Return [X, Y] of the center of cell containing provided text 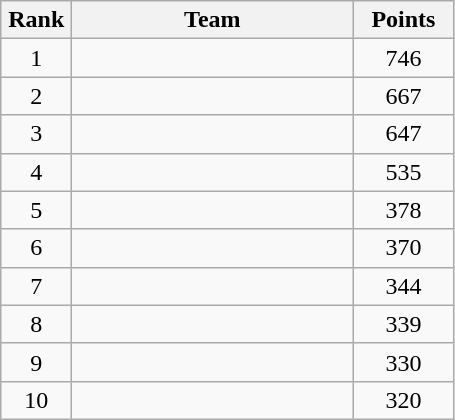
1 [36, 58]
344 [404, 286]
378 [404, 210]
667 [404, 96]
370 [404, 248]
3 [36, 134]
9 [36, 362]
Rank [36, 20]
320 [404, 400]
647 [404, 134]
10 [36, 400]
746 [404, 58]
339 [404, 324]
Points [404, 20]
7 [36, 286]
535 [404, 172]
2 [36, 96]
4 [36, 172]
330 [404, 362]
6 [36, 248]
Team [212, 20]
8 [36, 324]
5 [36, 210]
